Scan for the cell matching the given text and deliver its [X, Y] coordinate at center. 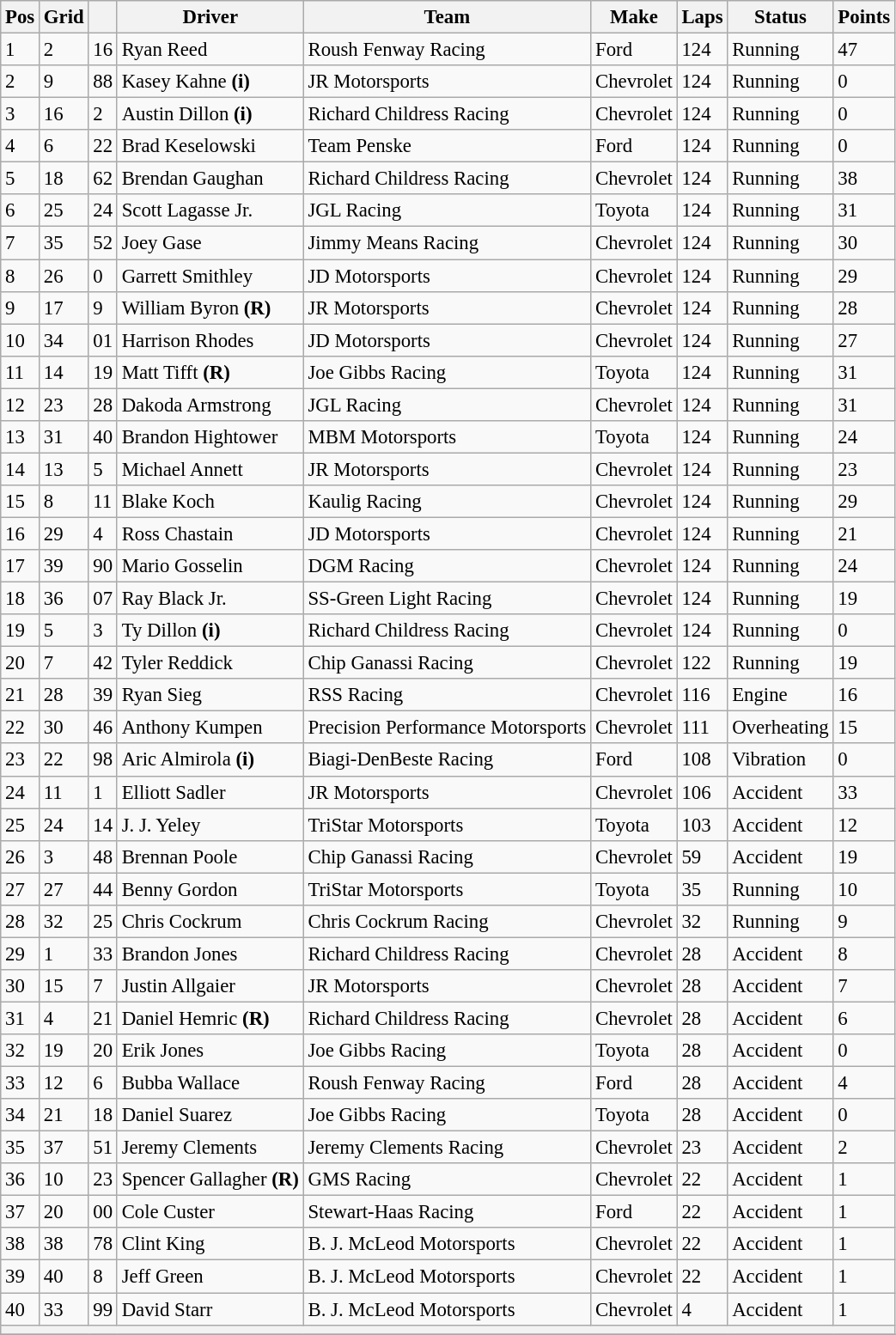
01 [103, 340]
78 [103, 1245]
Scott Lagasse Jr. [210, 210]
DGM Racing [447, 566]
44 [103, 889]
Ryan Reed [210, 50]
Brandon Jones [210, 954]
108 [703, 760]
Clint King [210, 1245]
Laps [703, 17]
Tyler Reddick [210, 663]
Michael Annett [210, 469]
Team Penske [447, 146]
Daniel Hemric (R) [210, 1018]
Pos [21, 17]
Make [634, 17]
MBM Motorsports [447, 437]
GMS Racing [447, 1180]
Brennan Poole [210, 856]
47 [864, 50]
99 [103, 1309]
Jimmy Means Racing [447, 243]
48 [103, 856]
Driver [210, 17]
SS-Green Light Racing [447, 599]
Stewart-Haas Racing [447, 1212]
Matt Tifft (R) [210, 372]
Mario Gosselin [210, 566]
Joey Gase [210, 243]
98 [103, 760]
Biagi-DenBeste Racing [447, 760]
Benny Gordon [210, 889]
42 [103, 663]
Jeff Green [210, 1277]
Brendan Gaughan [210, 179]
Points [864, 17]
Engine [780, 695]
Chris Cockrum [210, 922]
Blake Koch [210, 502]
Team [447, 17]
Status [780, 17]
Erik Jones [210, 1051]
Anthony Kumpen [210, 728]
Elliott Sadler [210, 792]
Aric Almirola (i) [210, 760]
Vibration [780, 760]
Justin Allgaier [210, 986]
62 [103, 179]
Kasey Kahne (i) [210, 82]
Ryan Sieg [210, 695]
Jeremy Clements Racing [447, 1148]
51 [103, 1148]
07 [103, 599]
Bubba Wallace [210, 1083]
122 [703, 663]
Garrett Smithley [210, 276]
103 [703, 825]
Brad Keselowski [210, 146]
52 [103, 243]
106 [703, 792]
Overheating [780, 728]
Ray Black Jr. [210, 599]
111 [703, 728]
Daniel Suarez [210, 1115]
Ty Dillon (i) [210, 631]
59 [703, 856]
Chris Cockrum Racing [447, 922]
Austin Dillon (i) [210, 114]
Dakoda Armstrong [210, 405]
J. J. Yeley [210, 825]
David Starr [210, 1309]
Harrison Rhodes [210, 340]
00 [103, 1212]
Kaulig Racing [447, 502]
Grid [64, 17]
46 [103, 728]
Precision Performance Motorsports [447, 728]
William Byron (R) [210, 308]
Cole Custer [210, 1212]
90 [103, 566]
Jeremy Clements [210, 1148]
116 [703, 695]
88 [103, 82]
RSS Racing [447, 695]
Spencer Gallagher (R) [210, 1180]
Ross Chastain [210, 533]
Brandon Hightower [210, 437]
